Determine the [x, y] coordinate at the center of the cell enclosing the given text.  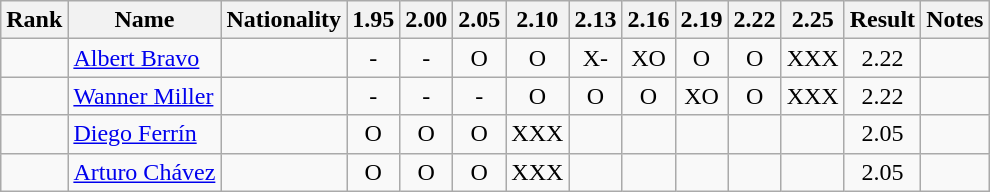
Nationality [284, 20]
2.13 [596, 20]
Result [882, 20]
Notes [955, 20]
Arturo Chávez [144, 172]
2.10 [538, 20]
2.16 [648, 20]
2.25 [812, 20]
X- [596, 58]
Rank [34, 20]
Albert Bravo [144, 58]
Name [144, 20]
Diego Ferrín [144, 134]
2.19 [702, 20]
1.95 [374, 20]
Wanner Miller [144, 96]
2.00 [426, 20]
